Determine the [x, y] coordinate at the center of the cell enclosing the given text.  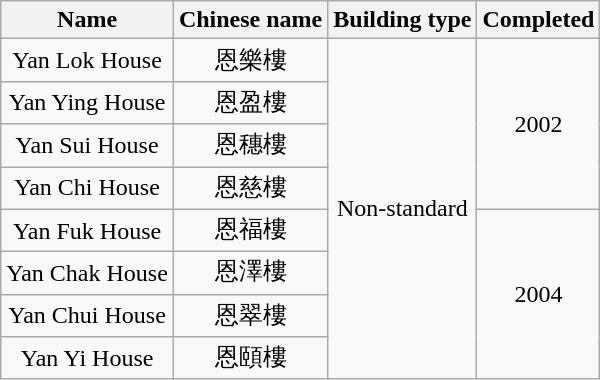
Yan Chui House [88, 316]
2002 [538, 124]
Yan Sui House [88, 146]
恩盈樓 [250, 102]
恩慈樓 [250, 188]
Completed [538, 20]
恩翠樓 [250, 316]
恩穗樓 [250, 146]
Name [88, 20]
Yan Ying House [88, 102]
恩福樓 [250, 230]
恩頤樓 [250, 358]
Yan Chi House [88, 188]
Building type [402, 20]
Non-standard [402, 209]
2004 [538, 294]
Yan Lok House [88, 60]
Yan Chak House [88, 274]
恩樂樓 [250, 60]
Chinese name [250, 20]
Yan Fuk House [88, 230]
恩澤樓 [250, 274]
Yan Yi House [88, 358]
